For the text-containing cell, return its midpoint in [x, y] coordinate format. 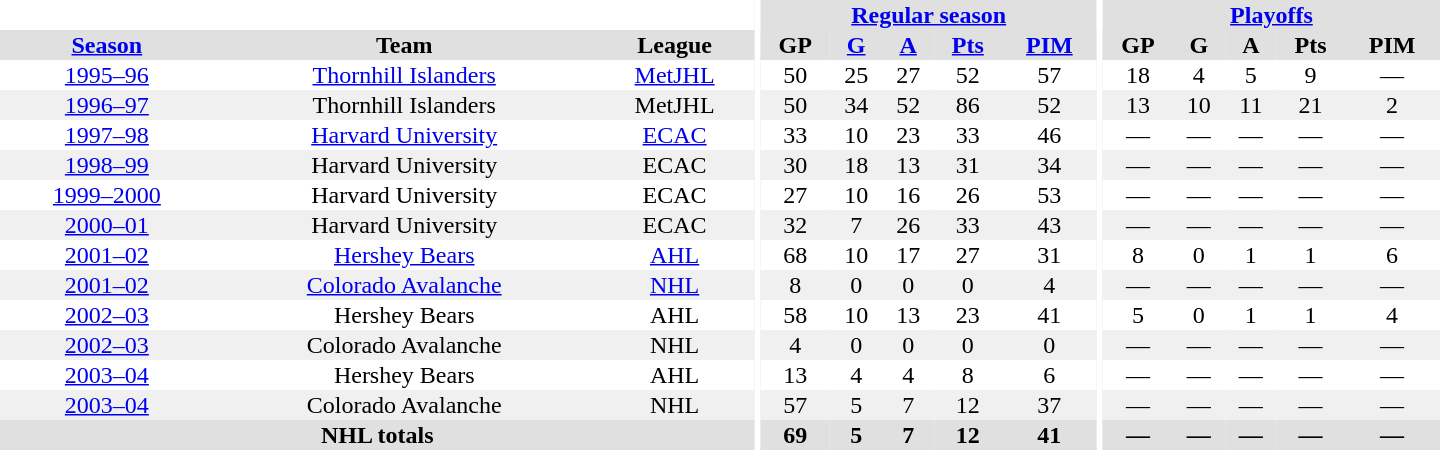
68 [795, 255]
1997–98 [107, 135]
53 [1050, 195]
16 [908, 195]
Playoffs [1272, 15]
25 [856, 75]
1999–2000 [107, 195]
NHL totals [377, 435]
9 [1310, 75]
League [675, 45]
Regular season [928, 15]
32 [795, 225]
Team [404, 45]
69 [795, 435]
43 [1050, 225]
17 [908, 255]
11 [1251, 105]
30 [795, 165]
1996–97 [107, 105]
2000–01 [107, 225]
46 [1050, 135]
Season [107, 45]
2 [1392, 105]
37 [1050, 405]
1995–96 [107, 75]
1998–99 [107, 165]
86 [968, 105]
21 [1310, 105]
58 [795, 315]
